Pinpoint the cell where the given text exists, returning its [x, y] midpoint coordinate. 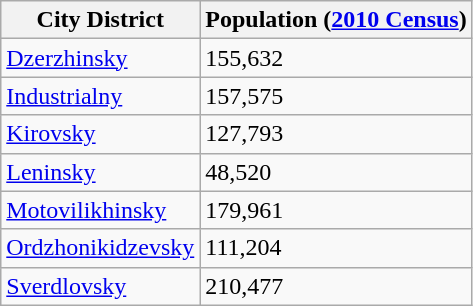
Sverdlovsky [100, 286]
City District [100, 20]
155,632 [336, 58]
179,961 [336, 210]
Industrialny [100, 96]
Leninsky [100, 172]
127,793 [336, 134]
111,204 [336, 248]
Ordzhonikidzevsky [100, 248]
Motovilikhinsky [100, 210]
Population (2010 Census) [336, 20]
157,575 [336, 96]
Kirovsky [100, 134]
Dzerzhinsky [100, 58]
48,520 [336, 172]
210,477 [336, 286]
